Locate the cell with the specified text and output its [X, Y] center coordinate. 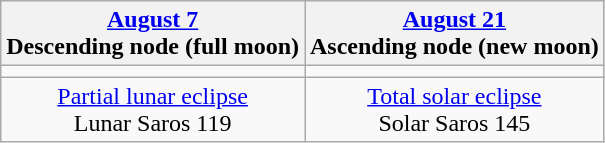
Partial lunar eclipseLunar Saros 119 [153, 110]
August 7Descending node (full moon) [153, 34]
August 21Ascending node (new moon) [454, 34]
Total solar eclipseSolar Saros 145 [454, 110]
